Identify which cell holds the provided text, then report its (x, y) central coordinate. 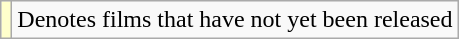
Denotes films that have not yet been released (235, 20)
